Provide the [x, y] coordinate of the cell's center where the given text is located.  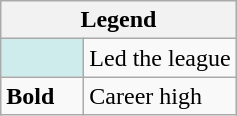
Bold [42, 96]
Legend [118, 20]
Career high [160, 96]
Led the league [160, 58]
